Provide the [X, Y] coordinate of the cell's center where the given text is located.  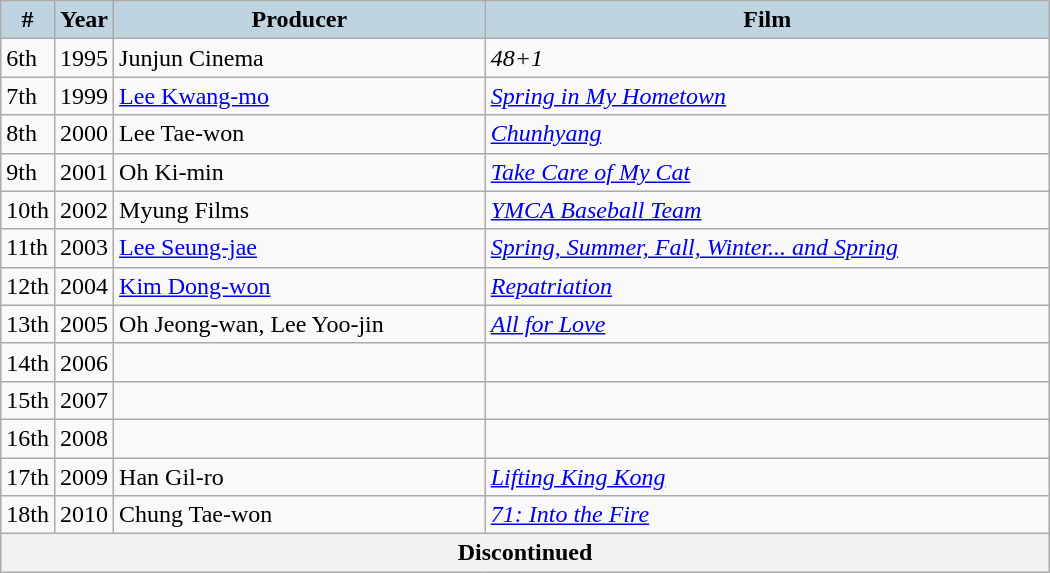
Lee Seung-jae [300, 248]
11th [28, 248]
2001 [84, 172]
Spring, Summer, Fall, Winter... and Spring [767, 248]
# [28, 20]
2004 [84, 286]
7th [28, 96]
2003 [84, 248]
Producer [300, 20]
48+1 [767, 58]
1999 [84, 96]
Kim Dong-won [300, 286]
15th [28, 400]
9th [28, 172]
Chunhyang [767, 134]
13th [28, 324]
14th [28, 362]
16th [28, 438]
2006 [84, 362]
2010 [84, 515]
2002 [84, 210]
17th [28, 477]
Oh Jeong-wan, Lee Yoo-jin [300, 324]
Film [767, 20]
8th [28, 134]
Repatriation [767, 286]
71: Into the Fire [767, 515]
2007 [84, 400]
Take Care of My Cat [767, 172]
Lee Tae-won [300, 134]
Chung Tae-won [300, 515]
2008 [84, 438]
Year [84, 20]
Lee Kwang-mo [300, 96]
10th [28, 210]
Oh Ki-min [300, 172]
Junjun Cinema [300, 58]
12th [28, 286]
Spring in My Hometown [767, 96]
18th [28, 515]
2000 [84, 134]
Lifting King Kong [767, 477]
2009 [84, 477]
YMCA Baseball Team [767, 210]
1995 [84, 58]
Discontinued [525, 553]
6th [28, 58]
Myung Films [300, 210]
All for Love [767, 324]
2005 [84, 324]
Han Gil-ro [300, 477]
